Provide the [x, y] coordinate of the cell's center where the given text is located.  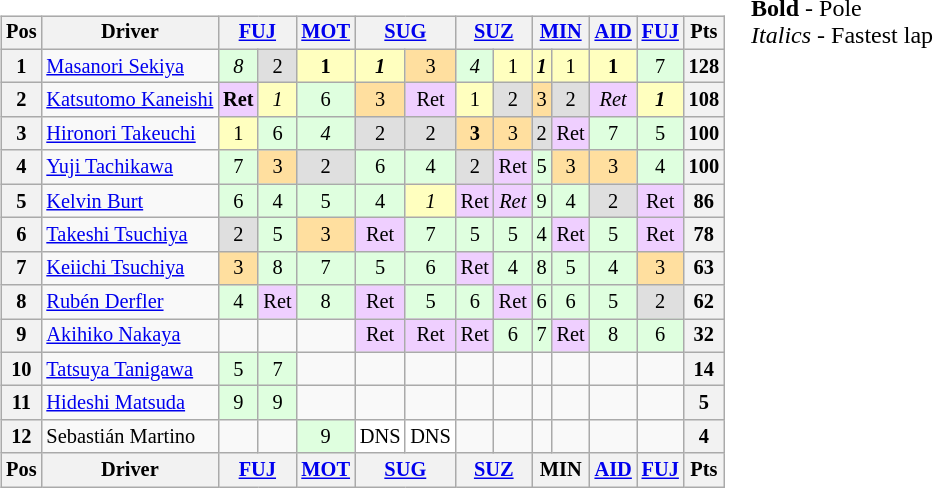
Akihiko Nakaya [130, 336]
12 [21, 437]
Hideshi Matsuda [130, 403]
63 [704, 268]
Tatsuya Tanigawa [130, 369]
Yuji Tachikawa [130, 167]
Sebastián Martino [130, 437]
Kelvin Burt [130, 201]
108 [704, 100]
Hironori Takeuchi [130, 134]
128 [704, 66]
Keiichi Tsuchiya [130, 268]
62 [704, 302]
86 [704, 201]
11 [21, 403]
14 [704, 369]
10 [21, 369]
Rubén Derfler [130, 302]
Masanori Sekiya [130, 66]
78 [704, 235]
32 [704, 336]
Takeshi Tsuchiya [130, 235]
Katsutomo Kaneishi [130, 100]
